Scan for the cell matching the given text and deliver its (X, Y) coordinate at center. 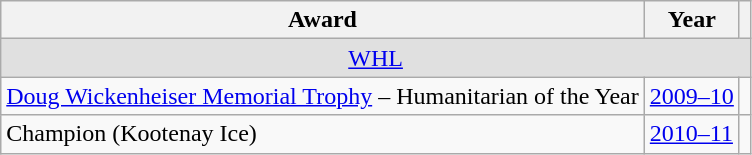
Year (692, 20)
Champion (Kootenay Ice) (323, 134)
Award (323, 20)
WHL (376, 58)
2010–11 (692, 134)
2009–10 (692, 96)
Doug Wickenheiser Memorial Trophy – Humanitarian of the Year (323, 96)
